Return the [X, Y] coordinate for the center point of the cell that contains the specified text.  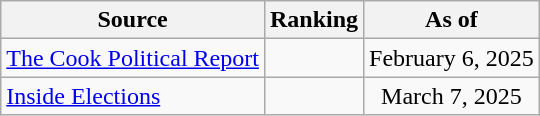
The Cook Political Report [133, 58]
Inside Elections [133, 96]
Source [133, 20]
As of [452, 20]
Ranking [314, 20]
February 6, 2025 [452, 58]
March 7, 2025 [452, 96]
